Detect which cell encompasses the target text, then output its (x, y) center coordinate. 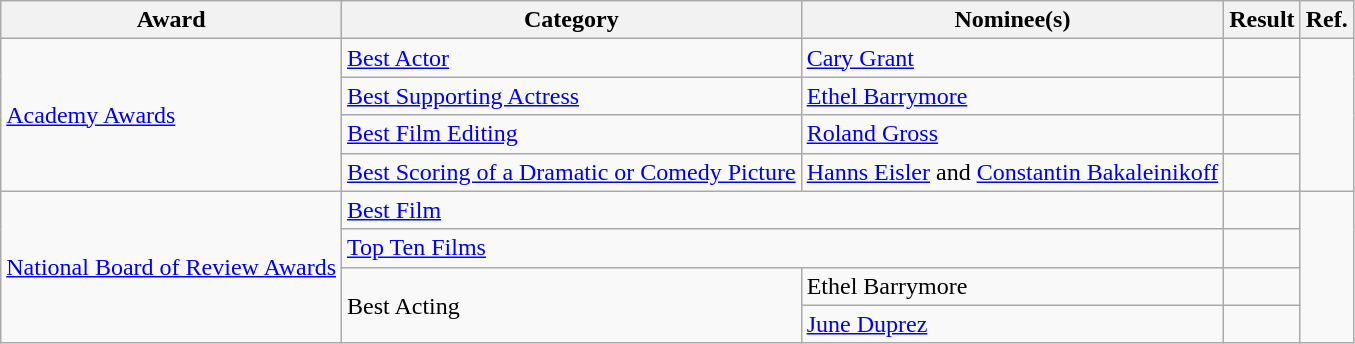
Result (1262, 20)
Best Scoring of a Dramatic or Comedy Picture (572, 172)
Best Actor (572, 58)
National Board of Review Awards (172, 267)
Best Film (783, 210)
Academy Awards (172, 115)
Hanns Eisler and Constantin Bakaleinikoff (1012, 172)
Best Film Editing (572, 134)
June Duprez (1012, 324)
Best Supporting Actress (572, 96)
Roland Gross (1012, 134)
Best Acting (572, 305)
Top Ten Films (783, 248)
Award (172, 20)
Cary Grant (1012, 58)
Nominee(s) (1012, 20)
Category (572, 20)
Ref. (1326, 20)
